Determine the (X, Y) coordinate at the center of the cell enclosing the given text.  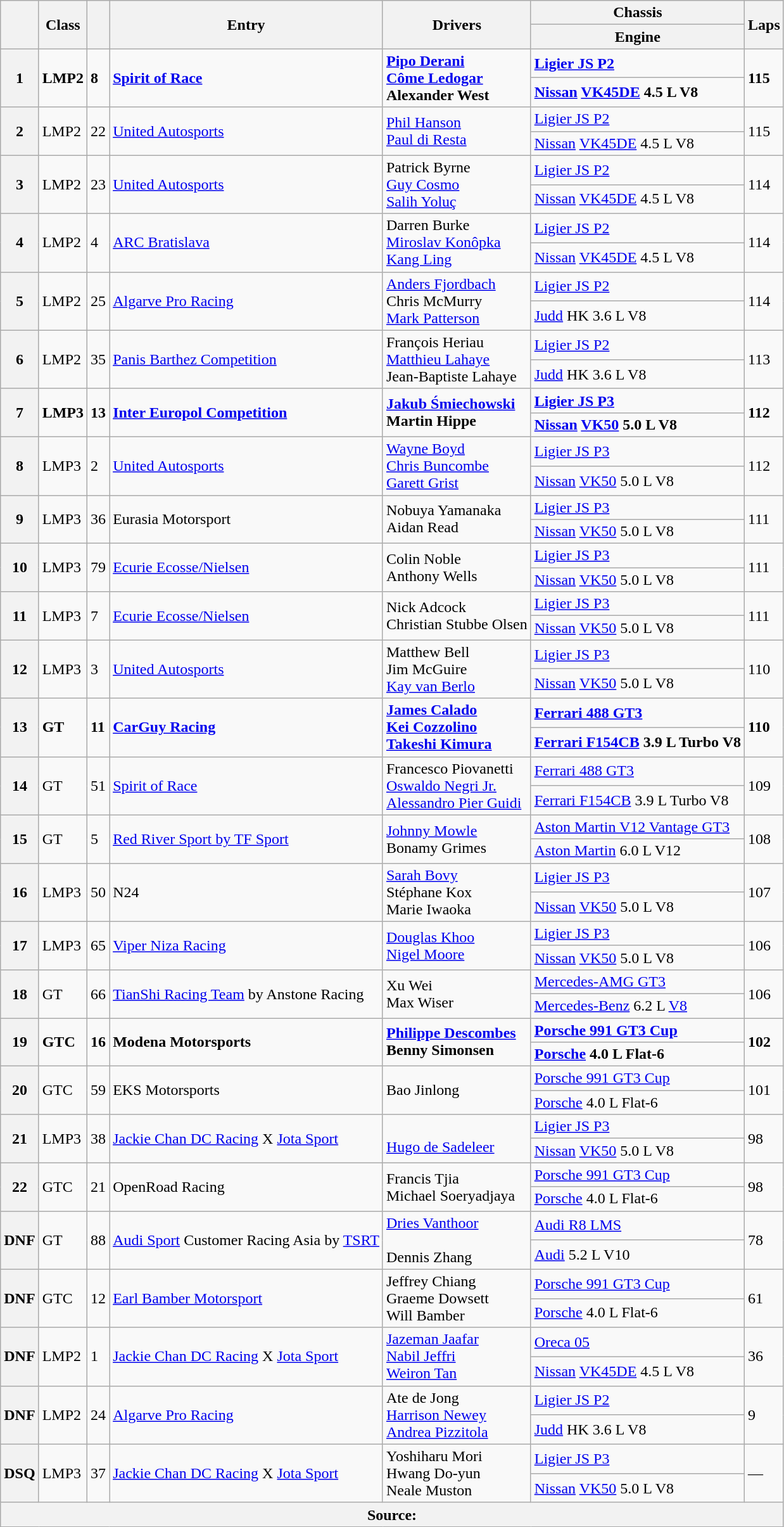
102 (764, 1042)
Matthew Bell Jim McGuire Kay van Berlo (457, 669)
Ate de Jong Harrison Newey Andrea Pizzitola (457, 1415)
N24 (246, 892)
Johnny Mowle Bonamy Grimes (457, 839)
Oreca 05 (637, 1342)
Dries Vanthoor Dennis Zhang (457, 1240)
Panis Barthez Competition (246, 359)
Pipo Derani Côme Ledogar Alexander West (457, 78)
TianShi Racing Team by Anstone Racing (246, 994)
Xu Wei Max Wiser (457, 994)
107 (764, 892)
113 (764, 359)
EKS Motorsports (246, 1090)
18 (20, 994)
15 (20, 839)
François Heriau Matthieu Lahaye Jean-Baptiste Lahaye (457, 359)
61 (764, 1298)
Laps (764, 25)
Nick Adcock Christian Stubbe Olsen (457, 616)
Jeffrey Chiang Graeme Dowsett Will Bamber (457, 1298)
108 (764, 839)
Mercedes-Benz 6.2 L V8 (637, 1006)
Chassis (637, 13)
Eurasia Motorsport (246, 520)
Yoshiharu Mori Hwang Do-yun Neale Muston (457, 1473)
Jazeman Jaafar Nabil Jeffri Weiron Tan (457, 1357)
66 (99, 994)
Audi Sport Customer Racing Asia by TSRT (246, 1240)
Red River Sport by TF Sport (246, 839)
37 (99, 1473)
6 (20, 359)
23 (99, 184)
Class (63, 25)
Patrick Byrne Guy Cosmo Salih Yoluç (457, 184)
Wayne Boyd Chris Buncombe Garett Grist (457, 466)
Phil Hanson Paul di Resta (457, 131)
Entry (246, 25)
Audi R8 LMS (637, 1225)
OpenRoad Racing (246, 1187)
51 (99, 786)
Douglas Khoo Nigel Moore (457, 945)
25 (99, 301)
Hugo de Sadeleer (457, 1139)
79 (99, 568)
17 (20, 945)
Source: (393, 1514)
14 (20, 786)
101 (764, 1090)
Francis Tjia Michael Soeryadjaya (457, 1187)
Inter Europol Competition (246, 412)
88 (99, 1240)
Darren Burke Miroslav Konôpka Kang Ling (457, 243)
10 (20, 568)
59 (99, 1090)
ARC Bratislava (246, 243)
Sarah Bovy Stéphane Kox Marie Iwaoka (457, 892)
20 (20, 1090)
Colin Noble Anthony Wells (457, 568)
Philippe Descombes Benny Simonsen (457, 1042)
35 (99, 359)
50 (99, 892)
Mercedes-AMG GT3 (637, 981)
65 (99, 945)
24 (99, 1415)
Nobuya Yamanaka Aidan Read (457, 520)
— (764, 1473)
Aston Martin 6.0 L V12 (637, 851)
38 (99, 1139)
19 (20, 1042)
Earl Bamber Motorsport (246, 1298)
Bao Jinlong (457, 1090)
Anders Fjordbach Chris McMurry Mark Patterson (457, 301)
Francesco Piovanetti Oswaldo Negri Jr. Alessandro Pier Guidi (457, 786)
Aston Martin V12 Vantage GT3 (637, 827)
Viper Niza Racing (246, 945)
Modena Motorsports (246, 1042)
109 (764, 786)
Drivers (457, 25)
Audi 5.2 L V10 (637, 1255)
Jakub Śmiechowski Martin Hippe (457, 412)
James Calado Kei Cozzolino Takeshi Kimura (457, 727)
DSQ (20, 1473)
Engine (637, 37)
CarGuy Racing (246, 727)
78 (764, 1240)
